Extract the (X, Y) coordinate from the center of the cell holding the provided text.  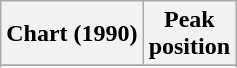
Peakposition (189, 34)
Chart (1990) (72, 34)
